Pinpoint the cell where the given text exists, returning its [X, Y] midpoint coordinate. 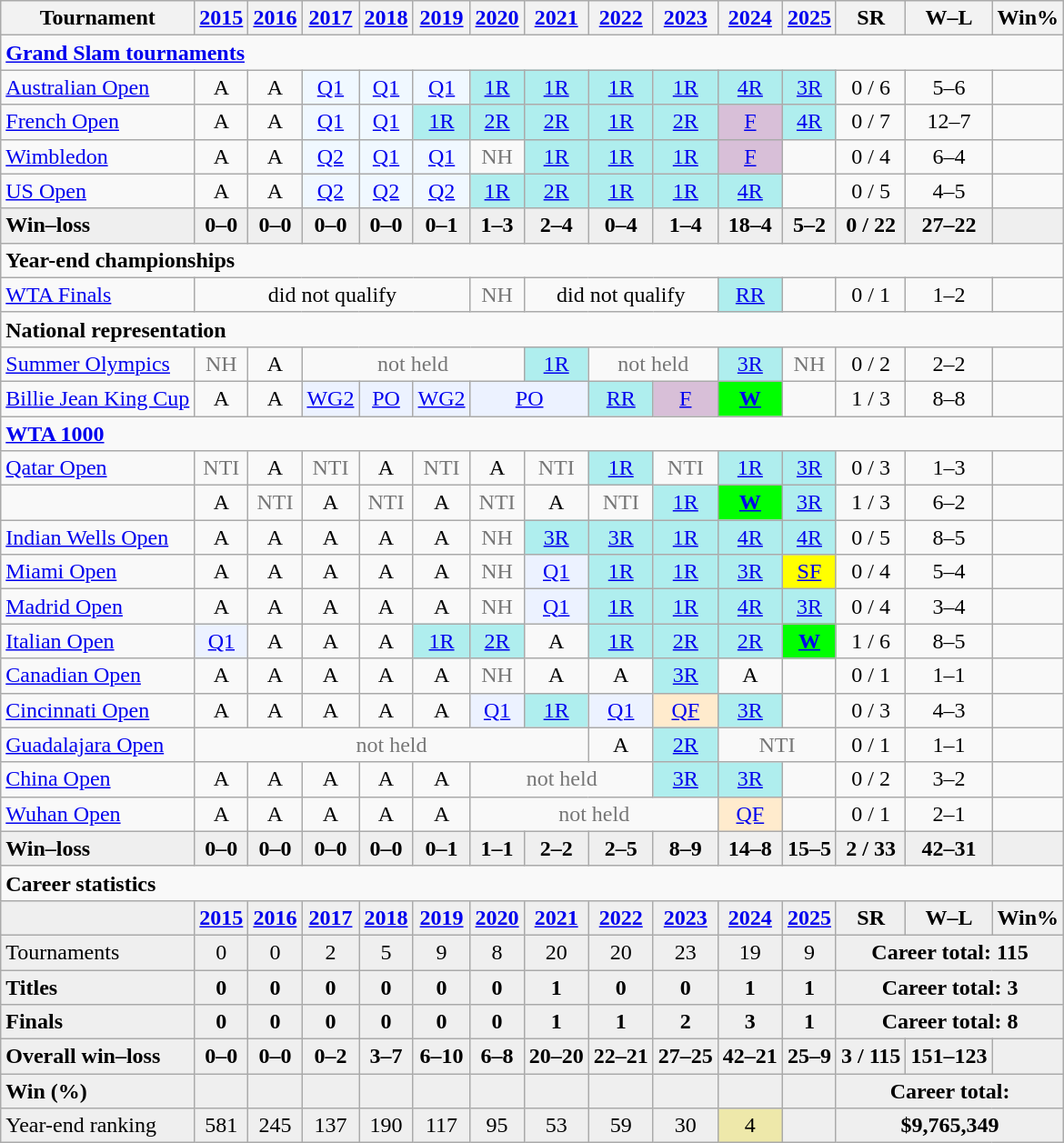
6–10 [442, 1057]
Career total: [949, 1091]
China Open [98, 779]
French Open [98, 122]
0 / 6 [870, 87]
6–8 [497, 1057]
18–4 [749, 226]
Madrid Open [98, 607]
Finals [98, 1022]
0 / 22 [870, 226]
3–7 [386, 1057]
4 [749, 1126]
Tournaments [98, 952]
Titles [98, 987]
3 [749, 1022]
2–1 [949, 814]
Win (%) [98, 1091]
Cincinnati Open [98, 710]
2–4 [557, 226]
8–8 [949, 398]
Canadian Open [98, 676]
6–2 [949, 503]
National representation [533, 329]
42–31 [949, 848]
Qatar Open [98, 468]
19 [749, 952]
5 [386, 952]
20–20 [557, 1057]
12–7 [949, 122]
Wuhan Open [98, 814]
245 [275, 1126]
95 [497, 1126]
2–5 [620, 848]
Career total: 8 [949, 1022]
151–123 [949, 1057]
Career total: 3 [949, 987]
4–3 [949, 710]
Guadalajara Open [98, 745]
23 [686, 952]
5–6 [949, 87]
Indian Wells Open [98, 537]
59 [620, 1126]
0–4 [620, 226]
42–21 [749, 1057]
Billie Jean King Cup [98, 398]
8 [497, 952]
1–4 [686, 226]
Career statistics [533, 883]
25–9 [809, 1057]
Tournament [98, 18]
Australian Open [98, 87]
22–21 [620, 1057]
Year-end ranking [98, 1126]
2 / 33 [870, 848]
14–8 [749, 848]
$9,765,349 [949, 1126]
5–2 [809, 226]
WTA Finals [98, 295]
27–25 [686, 1057]
581 [222, 1126]
8–9 [686, 848]
SF [809, 572]
6–4 [949, 156]
3–4 [949, 607]
US Open [98, 191]
5–4 [949, 572]
Career total: 115 [949, 952]
15–5 [809, 848]
53 [557, 1126]
27–22 [949, 226]
0–2 [331, 1057]
Wimbledon [98, 156]
1 / 6 [870, 641]
Overall win–loss [98, 1057]
190 [386, 1126]
3–2 [949, 779]
30 [686, 1126]
4–5 [949, 191]
1–2 [949, 295]
117 [442, 1126]
0 / 7 [870, 122]
Miami Open [98, 572]
Grand Slam tournaments [533, 53]
Year-end championships [533, 260]
Italian Open [98, 641]
WTA 1000 [533, 434]
137 [331, 1126]
3 / 115 [870, 1057]
Summer Olympics [98, 364]
